Detect which cell encompasses the target text, then output its [X, Y] center coordinate. 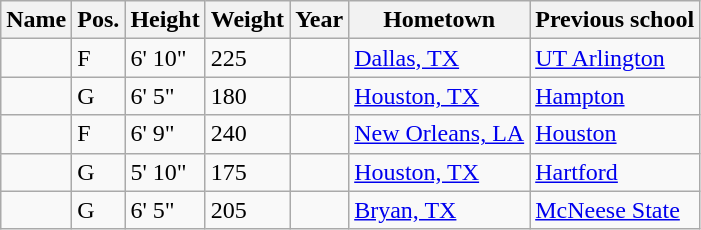
McNeese State [615, 210]
Year [320, 20]
Name [36, 20]
225 [247, 58]
New Orleans, LA [440, 134]
Dallas, TX [440, 58]
6' 10" [165, 58]
Height [165, 20]
Hometown [440, 20]
205 [247, 210]
Weight [247, 20]
6' 9" [165, 134]
180 [247, 96]
Previous school [615, 20]
Pos. [98, 20]
Houston [615, 134]
UT Arlington [615, 58]
5' 10" [165, 172]
240 [247, 134]
Bryan, TX [440, 210]
Hampton [615, 96]
175 [247, 172]
Hartford [615, 172]
